Search for the cell housing the specified text and yield its [X, Y] center coordinate. 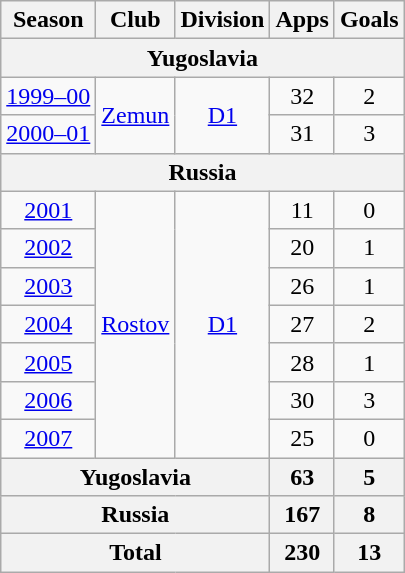
63 [302, 477]
26 [302, 286]
2004 [48, 324]
Apps [302, 20]
20 [302, 248]
1999–00 [48, 96]
Division [222, 20]
2001 [48, 210]
Club [136, 20]
31 [302, 134]
11 [302, 210]
167 [302, 515]
230 [302, 553]
25 [302, 438]
Zemun [136, 115]
8 [369, 515]
2000–01 [48, 134]
27 [302, 324]
5 [369, 477]
2007 [48, 438]
Season [48, 20]
28 [302, 362]
2005 [48, 362]
32 [302, 96]
Total [136, 553]
2003 [48, 286]
2006 [48, 400]
2002 [48, 248]
30 [302, 400]
Goals [369, 20]
13 [369, 553]
Rostov [136, 324]
